Find where the given text appears and provide that cell's center as (x, y) coordinate. 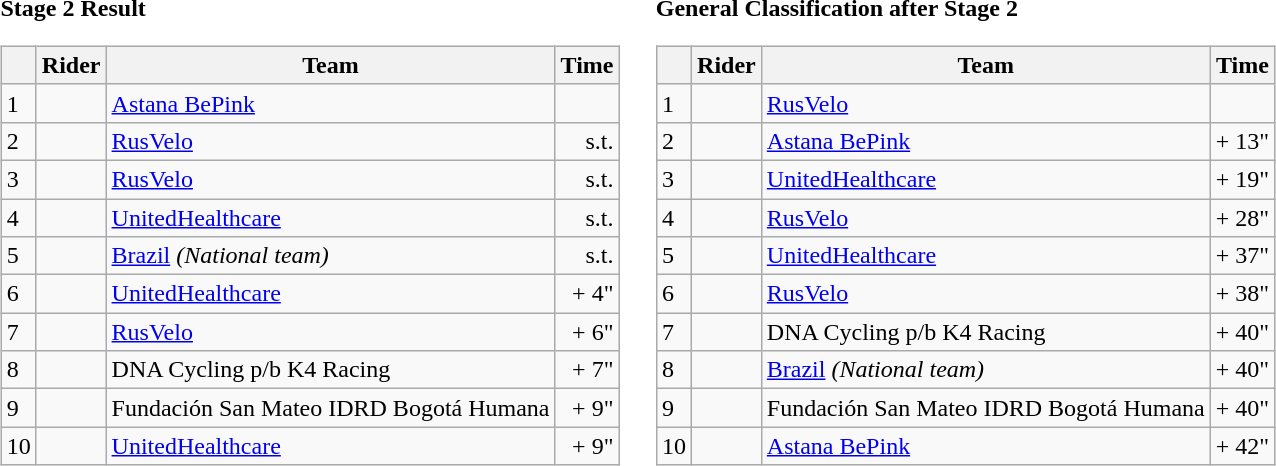
+ 38" (1242, 294)
+ 28" (1242, 217)
+ 4" (587, 294)
+ 37" (1242, 256)
+ 42" (1242, 446)
+ 7" (587, 370)
+ 19" (1242, 179)
+ 6" (587, 332)
+ 13" (1242, 141)
